Return the (x, y) coordinate for the center point of the cell that contains the specified text.  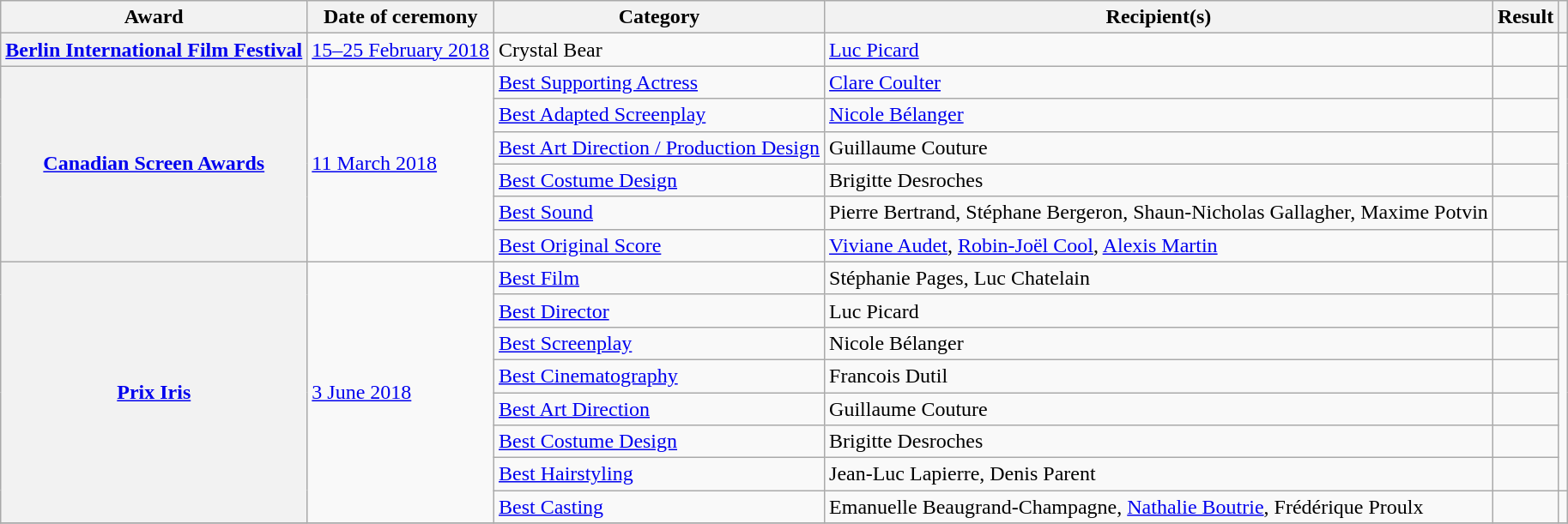
Result (1525, 17)
Francois Dutil (1159, 376)
Category (659, 17)
Best Casting (659, 507)
Date of ceremony (401, 17)
Best Sound (659, 213)
Best Cinematography (659, 376)
Best Hairstyling (659, 474)
Best Art Direction / Production Design (659, 148)
Clare Coulter (1159, 82)
Crystal Bear (659, 50)
Emanuelle Beaugrand-Champagne, Nathalie Boutrie, Frédérique Proulx (1159, 507)
15–25 February 2018 (401, 50)
3 June 2018 (401, 392)
Best Screenplay (659, 343)
Best Original Score (659, 245)
Pierre Bertrand, Stéphane Bergeron, Shaun-Nicholas Gallagher, Maxime Potvin (1159, 213)
Best Adapted Screenplay (659, 115)
Berlin International Film Festival (154, 50)
Award (154, 17)
Best Supporting Actress (659, 82)
11 March 2018 (401, 164)
Canadian Screen Awards (154, 164)
Stéphanie Pages, Luc Chatelain (1159, 278)
Prix Iris (154, 392)
Viviane Audet, Robin-Joël Cool, Alexis Martin (1159, 245)
Jean-Luc Lapierre, Denis Parent (1159, 474)
Best Art Direction (659, 409)
Recipient(s) (1159, 17)
Best Director (659, 310)
Best Film (659, 278)
